From the cell containing the given text, extract its center point as [X, Y] coordinate. 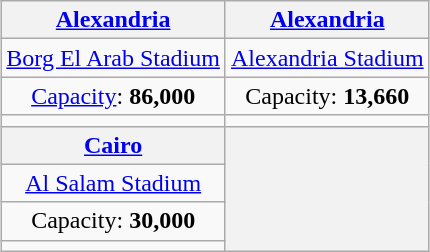
Capacity: 13,660 [327, 96]
Borg El Arab Stadium [114, 58]
Capacity: 30,000 [114, 221]
Cairo [114, 145]
Alexandria Stadium [327, 58]
Capacity: 86,000 [114, 96]
Al Salam Stadium [114, 183]
